Extract the [X, Y] coordinate from the center of the cell holding the provided text.  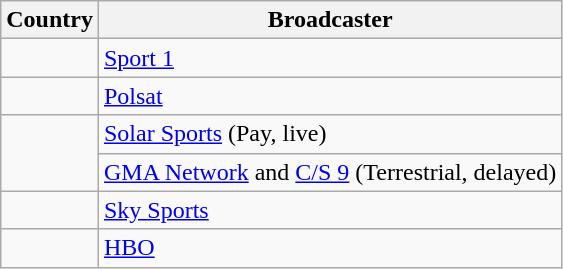
Solar Sports (Pay, live) [330, 134]
Sky Sports [330, 210]
GMA Network and C/S 9 (Terrestrial, delayed) [330, 172]
Country [50, 20]
Sport 1 [330, 58]
Broadcaster [330, 20]
HBO [330, 248]
Polsat [330, 96]
